Locate the cell with the specified text and output its [x, y] center coordinate. 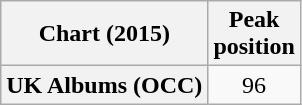
Chart (2015) [104, 34]
Peakposition [254, 34]
96 [254, 85]
UK Albums (OCC) [104, 85]
